Scan for the cell matching the given text and deliver its (X, Y) coordinate at center. 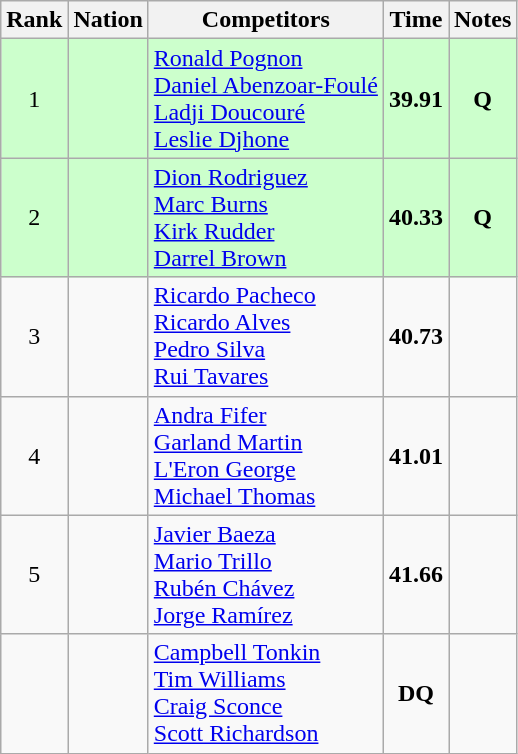
41.66 (416, 574)
3 (34, 336)
Time (416, 20)
41.01 (416, 456)
5 (34, 574)
Nation (108, 20)
40.33 (416, 218)
Campbell TonkinTim WilliamsCraig SconceScott Richardson (266, 694)
4 (34, 456)
2 (34, 218)
Rank (34, 20)
Competitors (266, 20)
39.91 (416, 98)
Ronald PognonDaniel Abenzoar-FouléLadji DoucouréLeslie Djhone (266, 98)
DQ (416, 694)
Javier BaezaMario TrilloRubén ChávezJorge Ramírez (266, 574)
Andra FiferGarland MartinL'Eron GeorgeMichael Thomas (266, 456)
1 (34, 98)
Ricardo PachecoRicardo AlvesPedro SilvaRui Tavares (266, 336)
Notes (482, 20)
40.73 (416, 336)
Dion RodriguezMarc BurnsKirk RudderDarrel Brown (266, 218)
